From the cell containing the given text, extract its center point as [X, Y] coordinate. 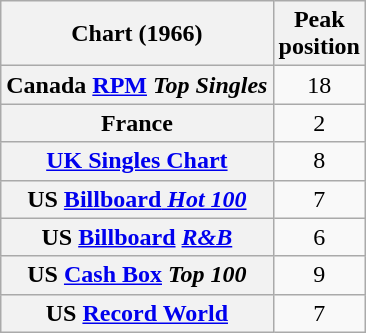
US Cash Box Top 100 [137, 275]
6 [319, 237]
UK Singles Chart [137, 161]
8 [319, 161]
18 [319, 85]
Canada RPM Top Singles [137, 85]
9 [319, 275]
Chart (1966) [137, 34]
US Billboard Hot 100 [137, 199]
US Billboard R&B [137, 237]
2 [319, 123]
Peakposition [319, 34]
France [137, 123]
US Record World [137, 313]
